Identify which cell holds the provided text, then report its [x, y] central coordinate. 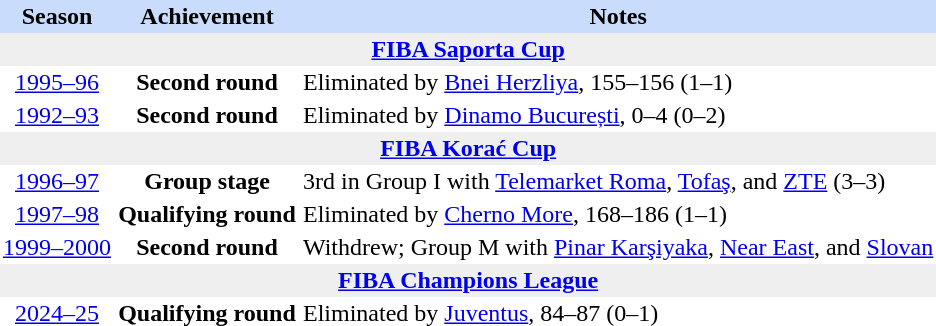
Eliminated by Dinamo București, 0–4 (0–2) [618, 116]
FIBA Champions League [468, 280]
Notes [618, 16]
3rd in Group I with Telemarket Roma, Tofaş, and ZTE (3–3) [618, 182]
Achievement [207, 16]
Withdrew; Group M with Pinar Karşiyaka, Near East, and Slovan [618, 248]
Season [57, 16]
1999–2000 [57, 248]
1995–96 [57, 82]
FIBA Korać Cup [468, 148]
FIBA Saporta Cup [468, 50]
1997–98 [57, 214]
Eliminated by Bnei Herzliya, 155–156 (1–1) [618, 82]
Group stage [207, 182]
1996–97 [57, 182]
1992–93 [57, 116]
Eliminated by Cherno More, 168–186 (1–1) [618, 214]
Qualifying round [207, 214]
